Locate the cell with the specified text and output its [x, y] center coordinate. 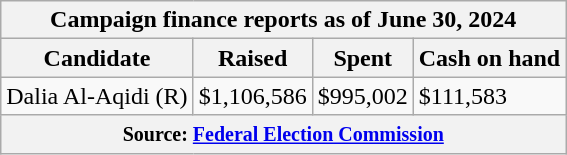
$995,002 [362, 96]
$111,583 [489, 96]
$1,106,586 [252, 96]
Source: Federal Election Commission [284, 134]
Candidate [97, 58]
Cash on hand [489, 58]
Dalia Al-Aqidi (R) [97, 96]
Raised [252, 58]
Campaign finance reports as of June 30, 2024 [284, 20]
Spent [362, 58]
